Return [x, y] of the center of cell containing provided text 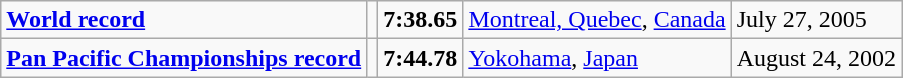
Pan Pacific Championships record [184, 58]
Montreal, Quebec, Canada [597, 20]
7:44.78 [420, 58]
July 27, 2005 [816, 20]
August 24, 2002 [816, 58]
World record [184, 20]
7:38.65 [420, 20]
Yokohama, Japan [597, 58]
